Scan for the cell matching the given text and deliver its [X, Y] coordinate at center. 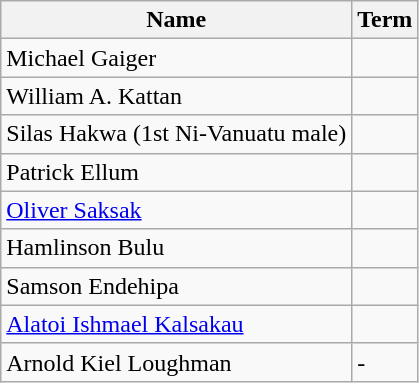
Oliver Saksak [176, 210]
Hamlinson Bulu [176, 248]
William A. Kattan [176, 96]
- [385, 362]
Silas Hakwa (1st Ni-Vanuatu male) [176, 134]
Name [176, 20]
Samson Endehipa [176, 286]
Alatoi Ishmael Kalsakau [176, 324]
Term [385, 20]
Michael Gaiger [176, 58]
Patrick Ellum [176, 172]
Arnold Kiel Loughman [176, 362]
